Determine the [x, y] coordinate at the center of the cell enclosing the given text.  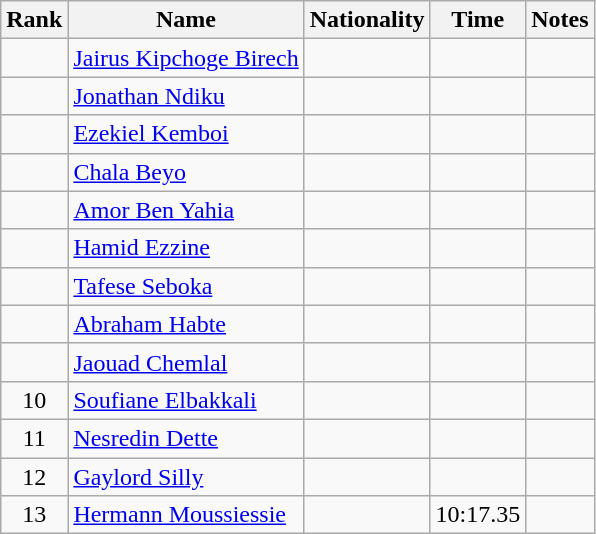
Hermann Moussiessie [186, 515]
Tafese Seboka [186, 286]
Notes [560, 20]
Jonathan Ndiku [186, 96]
Jairus Kipchoge Birech [186, 58]
Hamid Ezzine [186, 248]
Soufiane Elbakkali [186, 400]
Gaylord Silly [186, 477]
13 [34, 515]
Name [186, 20]
Jaouad Chemlal [186, 362]
Nationality [367, 20]
10 [34, 400]
Abraham Habte [186, 324]
Chala Beyo [186, 172]
Nesredin Dette [186, 438]
11 [34, 438]
10:17.35 [478, 515]
Time [478, 20]
Ezekiel Kemboi [186, 134]
Rank [34, 20]
Amor Ben Yahia [186, 210]
12 [34, 477]
